For the text-containing cell, return its midpoint in (x, y) coordinate format. 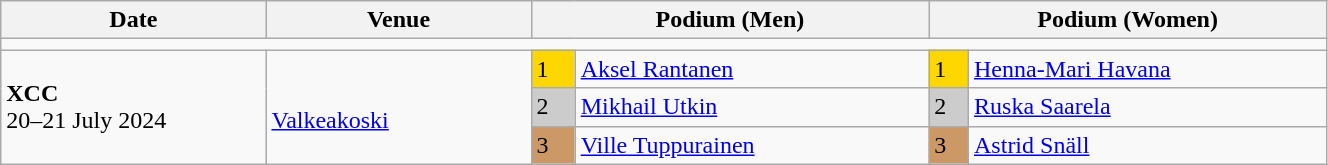
Venue (398, 20)
Valkeakoski (398, 107)
Podium (Men) (730, 20)
Ville Tuppurainen (752, 145)
XCC 20–21 July 2024 (134, 107)
Podium (Women) (1128, 20)
Henna-Mari Havana (1148, 69)
Date (134, 20)
Aksel Rantanen (752, 69)
Ruska Saarela (1148, 107)
Mikhail Utkin (752, 107)
Astrid Snäll (1148, 145)
